From the cell containing the given text, extract its center point as (x, y) coordinate. 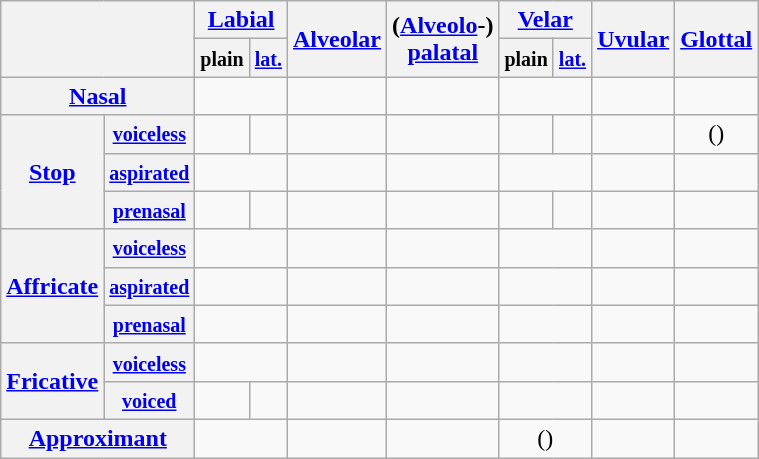
Labial (242, 20)
(Alveolo-)palatal (443, 39)
Alveolar (338, 39)
Uvular (634, 39)
Stop (52, 172)
Glottal (716, 39)
Velar (546, 20)
Fricative (52, 381)
Affricate (52, 286)
Approximant (98, 438)
voiced (150, 400)
Nasal (98, 96)
